From the cell containing the given text, extract its center point as [X, Y] coordinate. 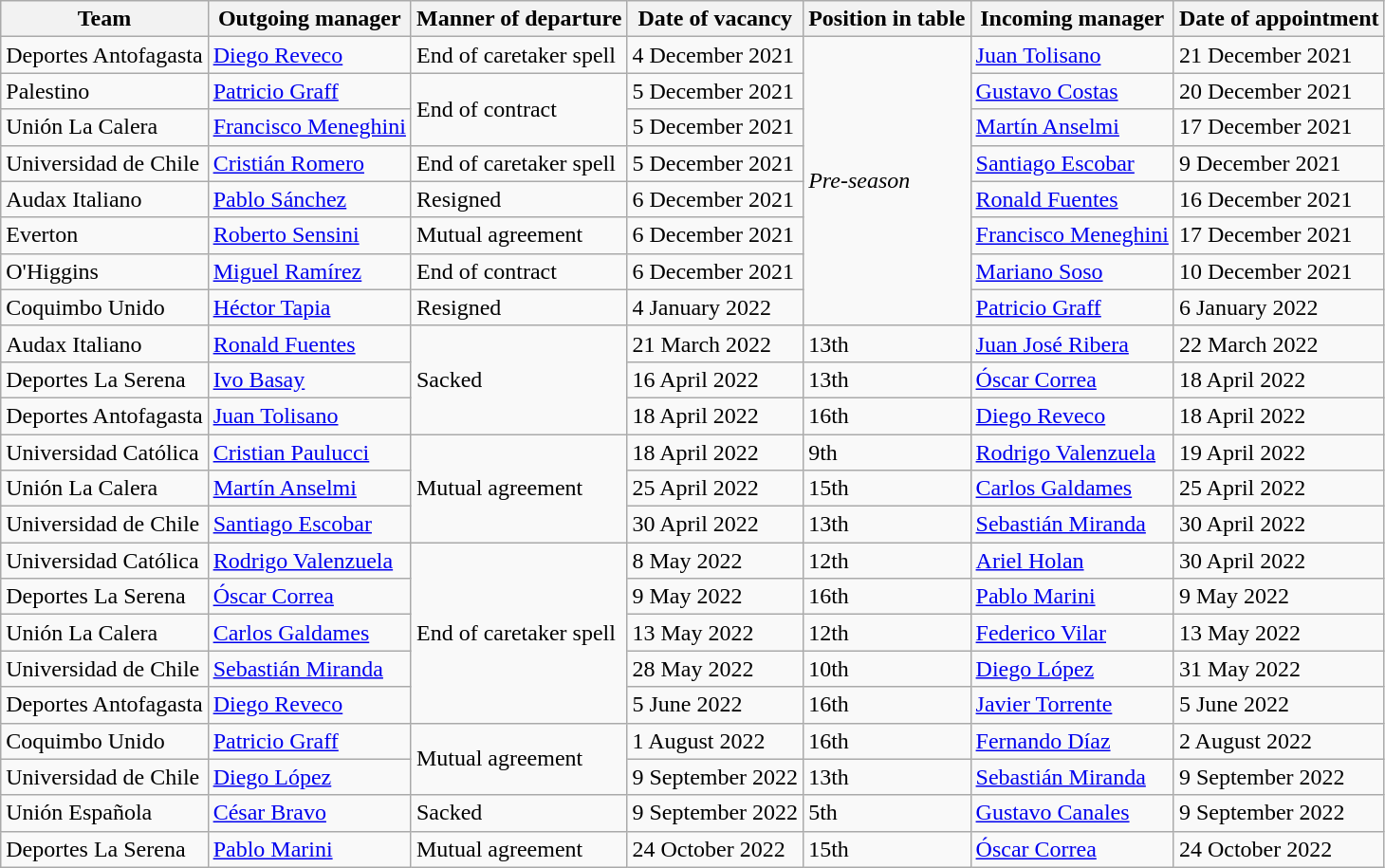
Miguel Ramírez [309, 271]
Manner of departure [518, 19]
Mariano Soso [1072, 271]
8 May 2022 [715, 561]
Palestino [104, 91]
22 March 2022 [1279, 343]
Gustavo Canales [1072, 813]
Pre-season [887, 181]
16 April 2022 [715, 379]
20 December 2021 [1279, 91]
10 December 2021 [1279, 271]
Roberto Sensini [309, 235]
Date of vacancy [715, 19]
Ivo Basay [309, 379]
Outgoing manager [309, 19]
28 May 2022 [715, 669]
21 December 2021 [1279, 55]
Juan José Ribera [1072, 343]
9th [887, 452]
Unión Española [104, 813]
21 March 2022 [715, 343]
10th [887, 669]
Team [104, 19]
2 August 2022 [1279, 741]
Cristián Romero [309, 163]
5th [887, 813]
6 January 2022 [1279, 307]
O'Higgins [104, 271]
4 December 2021 [715, 55]
César Bravo [309, 813]
Pablo Sánchez [309, 199]
4 January 2022 [715, 307]
Javier Torrente [1072, 705]
Incoming manager [1072, 19]
Ariel Holan [1072, 561]
16 December 2021 [1279, 199]
Date of appointment [1279, 19]
Héctor Tapia [309, 307]
Everton [104, 235]
31 May 2022 [1279, 669]
1 August 2022 [715, 741]
Cristian Paulucci [309, 452]
Fernando Díaz [1072, 741]
Gustavo Costas [1072, 91]
19 April 2022 [1279, 452]
Federico Vilar [1072, 633]
9 December 2021 [1279, 163]
Position in table [887, 19]
